Determine the [x, y] coordinate at the center of the cell enclosing the given text.  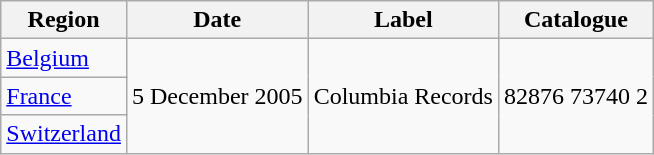
Catalogue [576, 20]
Columbia Records [403, 96]
Belgium [64, 58]
5 December 2005 [217, 96]
Switzerland [64, 134]
Label [403, 20]
Region [64, 20]
Date [217, 20]
82876 73740 2 [576, 96]
France [64, 96]
